Output the [x, y] coordinate of the center of the cell containing the given text.  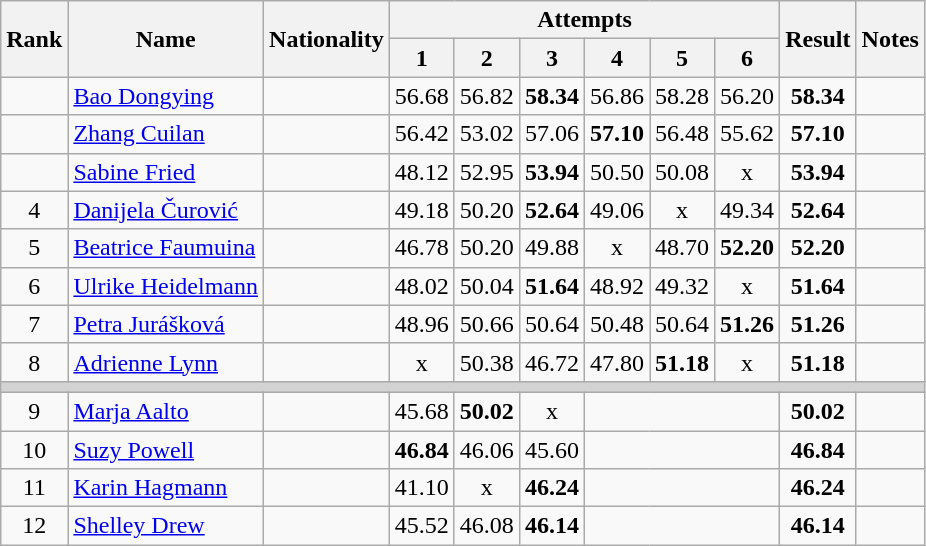
Marja Aalto [166, 411]
Nationality [327, 39]
46.78 [422, 248]
50.08 [682, 172]
58.28 [682, 96]
11 [34, 488]
49.88 [552, 248]
Ulrike Heidelmann [166, 286]
46.72 [552, 362]
48.02 [422, 286]
Karin Hagmann [166, 488]
49.06 [616, 210]
56.68 [422, 96]
48.70 [682, 248]
Bao Dongying [166, 96]
3 [552, 58]
56.42 [422, 134]
Notes [890, 39]
50.66 [486, 324]
2 [486, 58]
56.48 [682, 134]
50.50 [616, 172]
Name [166, 39]
50.04 [486, 286]
46.08 [486, 526]
Zhang Cuilan [166, 134]
53.02 [486, 134]
10 [34, 449]
Suzy Powell [166, 449]
41.10 [422, 488]
52.95 [486, 172]
Petra Jurášková [166, 324]
1 [422, 58]
46.06 [486, 449]
48.92 [616, 286]
45.60 [552, 449]
56.20 [748, 96]
48.12 [422, 172]
50.38 [486, 362]
55.62 [748, 134]
45.52 [422, 526]
50.48 [616, 324]
49.34 [748, 210]
49.32 [682, 286]
Danijela Čurović [166, 210]
Adrienne Lynn [166, 362]
49.18 [422, 210]
9 [34, 411]
56.86 [616, 96]
47.80 [616, 362]
Shelley Drew [166, 526]
12 [34, 526]
7 [34, 324]
Rank [34, 39]
8 [34, 362]
45.68 [422, 411]
Attempts [584, 20]
56.82 [486, 96]
57.06 [552, 134]
Result [818, 39]
Beatrice Faumuina [166, 248]
48.96 [422, 324]
Sabine Fried [166, 172]
